Return [X, Y] of the center of cell containing provided text 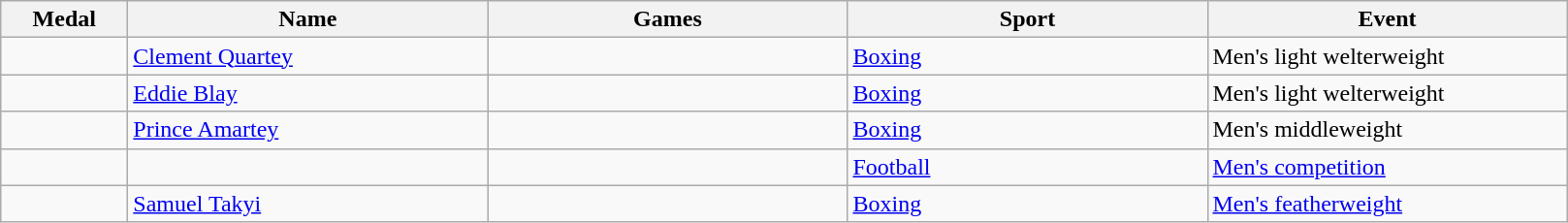
Event [1387, 19]
Clement Quartey [308, 56]
Men's featherweight [1387, 204]
Name [308, 19]
Medal [64, 19]
Samuel Takyi [308, 204]
Football [1028, 167]
Men's middleweight [1387, 130]
Games [667, 19]
Men's competition [1387, 167]
Sport [1028, 19]
Prince Amartey [308, 130]
Eddie Blay [308, 93]
